Capture the cell that displays the provided text and extract its (X, Y) central coordinate. 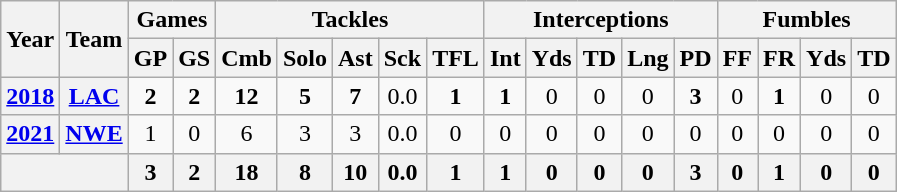
5 (304, 96)
2021 (30, 134)
7 (356, 96)
FF (737, 58)
Interceptions (600, 20)
Sck (402, 58)
18 (247, 172)
Tackles (350, 20)
Fumbles (806, 20)
TFL (456, 58)
Year (30, 39)
Team (94, 39)
10 (356, 172)
NWE (94, 134)
Solo (304, 58)
Int (505, 58)
Cmb (247, 58)
6 (247, 134)
8 (304, 172)
Games (172, 20)
2018 (30, 96)
GP (150, 58)
FR (780, 58)
12 (247, 96)
Lng (648, 58)
Ast (356, 58)
LAC (94, 96)
PD (696, 58)
GS (194, 58)
